Output the [x, y] coordinate of the center of the cell containing the given text.  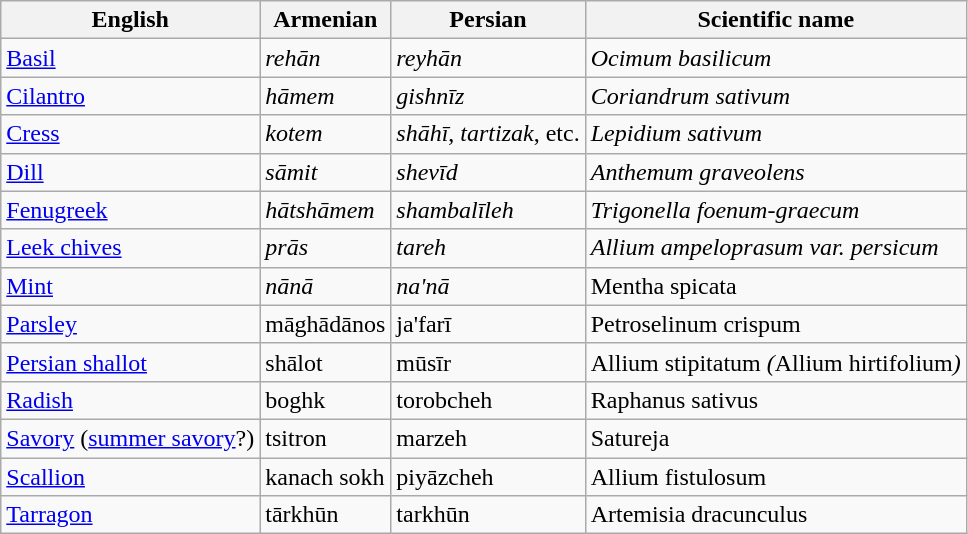
Parsley [130, 324]
Ocimum basilicum [776, 58]
Satureja [776, 438]
Savory (summer savory?) [130, 438]
shālot [326, 362]
Lepidium sativum [776, 134]
kotem [326, 134]
Dill [130, 172]
marzeh [488, 438]
nānā [326, 286]
Allium ampeloprasum var. persicum [776, 248]
māghādānos [326, 324]
shevīd [488, 172]
ja'farī [488, 324]
Anthemum graveolens [776, 172]
rehān [326, 58]
shambalīleh [488, 210]
na'nā [488, 286]
Persian [488, 20]
Allium stipitatum (Allium hirtifolium) [776, 362]
tareh [488, 248]
Raphanus sativus [776, 400]
Basil [130, 58]
reyhān [488, 58]
tārkhūn [326, 515]
torobcheh [488, 400]
Artemisia dracunculus [776, 515]
Armenian [326, 20]
kanach sokh [326, 477]
prās [326, 248]
piyāzcheh [488, 477]
hātshāmem [326, 210]
Cress [130, 134]
gishnīz [488, 96]
hāmem [326, 96]
tarkhūn [488, 515]
English [130, 20]
sāmit [326, 172]
Persian shallot [130, 362]
Trigonella foenum-graecum [776, 210]
Allium fistulosum [776, 477]
Fenugreek [130, 210]
boghk [326, 400]
Scallion [130, 477]
Coriandrum sativum [776, 96]
Cilantro [130, 96]
Leek chives [130, 248]
Scientific name [776, 20]
Radish [130, 400]
Mentha spicata [776, 286]
mūsīr [488, 362]
Tarragon [130, 515]
Petroselinum crispum [776, 324]
shāhī, tartizak, etc. [488, 134]
Mint [130, 286]
tsitron [326, 438]
